For the text-containing cell, return its midpoint in [x, y] coordinate format. 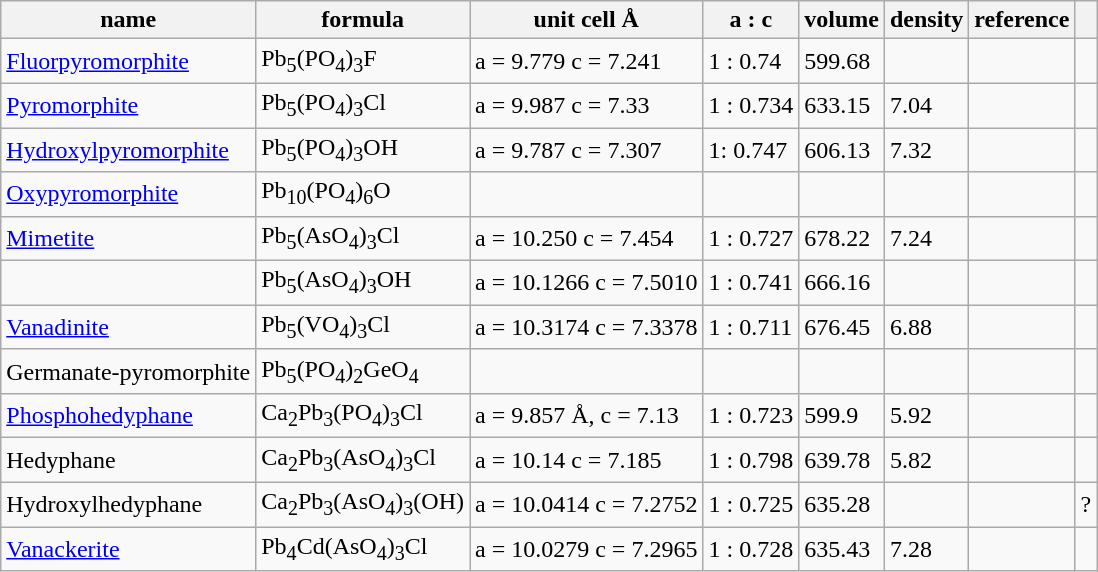
Vanackerite [128, 549]
Pb10(PO4)6O [363, 194]
Pb5(AsO4)3OH [363, 283]
a = 10.3174 c = 7.3378 [586, 327]
1 : 0.734 [751, 105]
Oxypyromorphite [128, 194]
name [128, 20]
a = 10.250 c = 7.454 [586, 238]
1 : 0.798 [751, 460]
Hedyphane [128, 460]
1 : 0.711 [751, 327]
a = 9.779 c = 7.241 [586, 61]
? [1086, 504]
Pyromorphite [128, 105]
unit cell Å [586, 20]
Mimetite [128, 238]
6.88 [926, 327]
599.68 [842, 61]
Vanadinite [128, 327]
a = 10.0279 c = 7.2965 [586, 549]
Pb5(VO4)3Cl [363, 327]
635.43 [842, 549]
formula [363, 20]
density [926, 20]
676.45 [842, 327]
639.78 [842, 460]
7.24 [926, 238]
Pb5(PO4)2GeO4 [363, 371]
7.28 [926, 549]
Hydroxylhedyphane [128, 504]
volume [842, 20]
Ca2Pb3(AsO4)3(OH) [363, 504]
Pb5(AsO4)3Cl [363, 238]
Pb5(PO4)3Cl [363, 105]
599.9 [842, 416]
a = 9.987 c = 7.33 [586, 105]
Phosphohedyphane [128, 416]
7.32 [926, 150]
a = 10.1266 c = 7.5010 [586, 283]
1 : 0.728 [751, 549]
1 : 0.74 [751, 61]
678.22 [842, 238]
Hydroxylpyromorphite [128, 150]
606.13 [842, 150]
Ca2Pb3(AsO4)3Cl [363, 460]
a = 10.14 c = 7.185 [586, 460]
Pb5(PO4)3OH [363, 150]
633.15 [842, 105]
7.04 [926, 105]
1: 0.747 [751, 150]
a = 10.0414 c = 7.2752 [586, 504]
666.16 [842, 283]
5.82 [926, 460]
Fluorpyromorphite [128, 61]
635.28 [842, 504]
5.92 [926, 416]
a = 9.787 c = 7.307 [586, 150]
1 : 0.727 [751, 238]
Pb5(PO4)3F [363, 61]
1 : 0.723 [751, 416]
reference [1022, 20]
Germanate-pyromorphite [128, 371]
a : c [751, 20]
a = 9.857 Å, c = 7.13 [586, 416]
1 : 0.741 [751, 283]
Ca2Pb3(PO4)3Cl [363, 416]
Pb4Cd(AsO4)3Cl [363, 549]
1 : 0.725 [751, 504]
